Pinpoint the cell where the given text exists, returning its (x, y) midpoint coordinate. 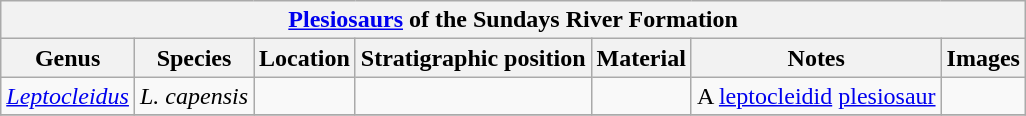
Stratigraphic position (473, 58)
A leptocleidid plesiosaur (816, 96)
Leptocleidus (68, 96)
L. capensis (194, 96)
Location (305, 58)
Notes (816, 58)
Species (194, 58)
Images (983, 58)
Material (641, 58)
Plesiosaurs of the Sundays River Formation (514, 20)
Genus (68, 58)
